Determine the [X, Y] coordinate at the center of the cell enclosing the given text.  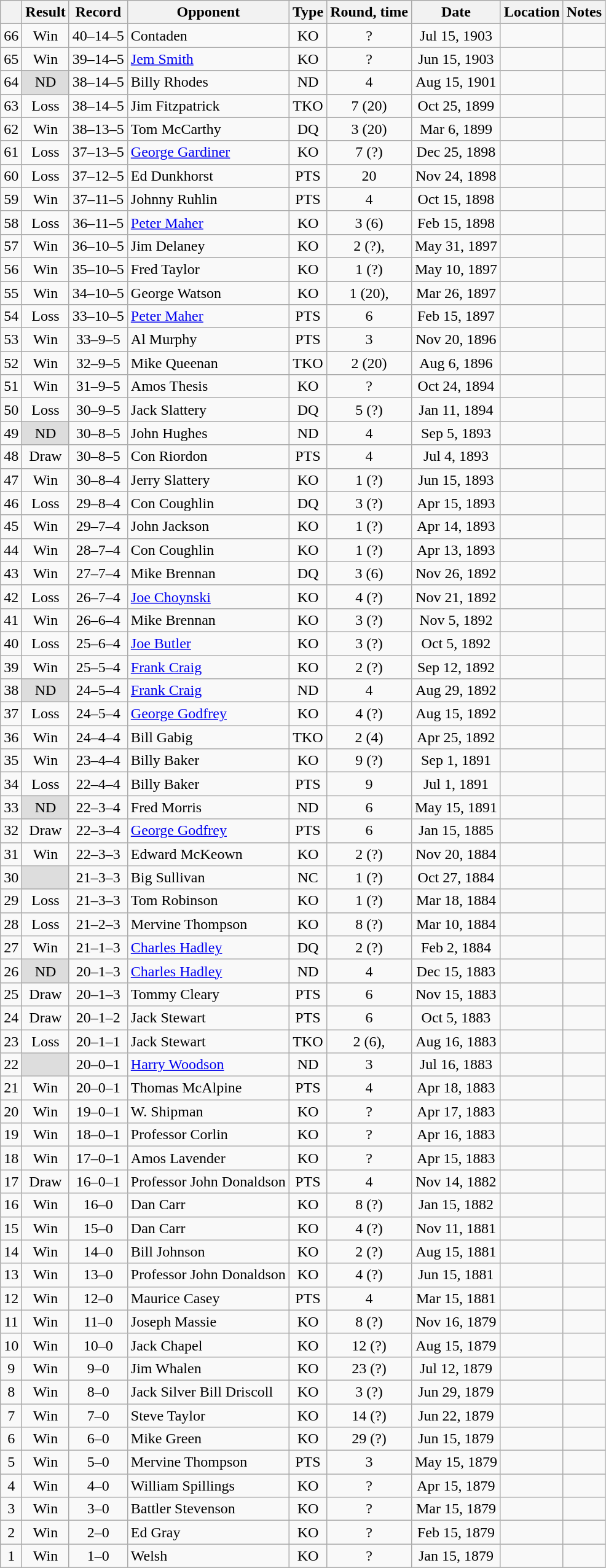
George Gardiner [208, 152]
12–0 [98, 1298]
Jem Smith [208, 59]
21–2–3 [98, 924]
Ed Dunkhorst [208, 176]
Joseph Massie [208, 1322]
62 [11, 129]
Mar 6, 1899 [456, 129]
22 [11, 1065]
22–3–3 [98, 854]
39 [11, 667]
Type [307, 12]
Mike Green [208, 1439]
11–0 [98, 1322]
2 (4) [369, 737]
45 [11, 527]
30–8–4 [98, 480]
32 [11, 831]
Jack Slattery [208, 410]
29 [11, 901]
Billy Rhodes [208, 82]
50 [11, 410]
58 [11, 222]
61 [11, 152]
55 [11, 293]
Sep 5, 1893 [456, 433]
37–12–5 [98, 176]
35–10–5 [98, 269]
8–0 [98, 1392]
16–0 [98, 1205]
Bill Gabig [208, 737]
Ed Gray [208, 1532]
Nov 20, 1896 [456, 340]
Jan 11, 1894 [456, 410]
Jul 16, 1883 [456, 1065]
24–4–4 [98, 737]
54 [11, 316]
Nov 21, 1892 [456, 597]
15–0 [98, 1228]
Jun 15, 1879 [456, 1439]
Nov 5, 1892 [456, 620]
2 (20) [369, 363]
Apr 15, 1879 [456, 1486]
Jan 15, 1882 [456, 1205]
36–10–5 [98, 246]
2–0 [98, 1532]
Aug 16, 1883 [456, 1041]
Jun 15, 1903 [456, 59]
Aug 6, 1896 [456, 363]
7 (?) [369, 152]
Mike Queenan [208, 363]
1 [11, 1556]
2 (6), [369, 1041]
2 [11, 1532]
Oct 27, 1884 [456, 877]
Big Sullivan [208, 877]
Mar 18, 1884 [456, 901]
25–5–4 [98, 667]
Location [532, 12]
29–8–4 [98, 503]
Mar 15, 1881 [456, 1298]
Jan 15, 1885 [456, 831]
51 [11, 386]
12 (?) [369, 1345]
11 [11, 1322]
Tom Robinson [208, 901]
29 (?) [369, 1439]
Feb 15, 1879 [456, 1532]
52 [11, 363]
Feb 2, 1884 [456, 947]
13 [11, 1275]
17–0–1 [98, 1158]
23 [11, 1041]
18 [11, 1158]
Nov 11, 1881 [456, 1228]
Jun 15, 1893 [456, 480]
Jan 15, 1879 [456, 1556]
Jul 12, 1879 [456, 1368]
9–0 [98, 1368]
59 [11, 199]
Nov 24, 1898 [456, 176]
41 [11, 620]
Apr 14, 1893 [456, 527]
Round, time [369, 12]
Jun 22, 1879 [456, 1415]
NC [307, 877]
Fred Morris [208, 807]
31 [11, 854]
7 [11, 1415]
23–4–4 [98, 761]
Date [456, 12]
Aug 15, 1879 [456, 1345]
Nov 14, 1882 [456, 1182]
31–9–5 [98, 386]
Nov 20, 1884 [456, 854]
13–0 [98, 1275]
39–14–5 [98, 59]
Johnny Ruhlin [208, 199]
8 [11, 1392]
John Hughes [208, 433]
42 [11, 597]
Al Murphy [208, 340]
Record [98, 12]
Nov 15, 1883 [456, 994]
36 [11, 737]
Joe Butler [208, 643]
21–1–3 [98, 947]
36–11–5 [98, 222]
Oct 24, 1894 [456, 386]
63 [11, 106]
Fred Taylor [208, 269]
15 [11, 1228]
34 [11, 784]
1 (20), [369, 293]
Dec 15, 1883 [456, 971]
5–0 [98, 1462]
37–11–5 [98, 199]
Nov 26, 1892 [456, 573]
Tom McCarthy [208, 129]
9 (?) [369, 761]
Harry Woodson [208, 1065]
Jim Whalen [208, 1368]
32–9–5 [98, 363]
10–0 [98, 1345]
46 [11, 503]
49 [11, 433]
Jerry Slattery [208, 480]
May 31, 1897 [456, 246]
19–0–1 [98, 1111]
20–1–2 [98, 1017]
28–7–4 [98, 550]
64 [11, 82]
56 [11, 269]
20–1–1 [98, 1041]
16 [11, 1205]
26–7–4 [98, 597]
Apr 16, 1883 [456, 1135]
5 [11, 1462]
47 [11, 480]
33–10–5 [98, 316]
65 [11, 59]
24 [11, 1017]
Oct 5, 1892 [456, 643]
Jun 29, 1879 [456, 1392]
21 [11, 1088]
Jack Silver Bill Driscoll [208, 1392]
Battler Stevenson [208, 1509]
35 [11, 761]
Amos Lavender [208, 1158]
44 [11, 550]
26 [11, 971]
53 [11, 340]
5 (?) [369, 410]
John Jackson [208, 527]
17 [11, 1182]
40–14–5 [98, 36]
Steve Taylor [208, 1415]
25–6–4 [98, 643]
7 (20) [369, 106]
Thomas McAlpine [208, 1088]
Aug 29, 1892 [456, 691]
27–7–4 [98, 573]
Aug 15, 1881 [456, 1252]
14 (?) [369, 1415]
Sep 12, 1892 [456, 667]
W. Shipman [208, 1111]
30 [11, 877]
George Watson [208, 293]
Jul 15, 1903 [456, 36]
Apr 17, 1883 [456, 1111]
1–0 [98, 1556]
16–0–1 [98, 1182]
Jul 1, 1891 [456, 784]
38–13–5 [98, 129]
Con Riordon [208, 457]
2 (?), [369, 246]
3–0 [98, 1509]
Contaden [208, 36]
Professor Corlin [208, 1135]
33 [11, 807]
Oct 25, 1899 [456, 106]
7–0 [98, 1415]
William Spillings [208, 1486]
Aug 15, 1901 [456, 82]
3 (20) [369, 129]
May 15, 1879 [456, 1462]
Oct 5, 1883 [456, 1017]
Feb 15, 1897 [456, 316]
29–7–4 [98, 527]
37 [11, 714]
Result [45, 12]
Jim Fitzpatrick [208, 106]
26–6–4 [98, 620]
Apr 15, 1883 [456, 1158]
23 (?) [369, 1368]
Maurice Casey [208, 1298]
Mar 15, 1879 [456, 1509]
Amos Thesis [208, 386]
Jun 15, 1881 [456, 1275]
34–10–5 [98, 293]
Nov 16, 1879 [456, 1322]
May 15, 1891 [456, 807]
27 [11, 947]
12 [11, 1298]
14 [11, 1252]
Jim Delaney [208, 246]
33–9–5 [98, 340]
43 [11, 573]
Oct 15, 1898 [456, 199]
37–13–5 [98, 152]
Tommy Cleary [208, 994]
18–0–1 [98, 1135]
60 [11, 176]
22–4–4 [98, 784]
25 [11, 994]
48 [11, 457]
Jul 4, 1893 [456, 457]
14–0 [98, 1252]
30–9–5 [98, 410]
40 [11, 643]
Aug 15, 1892 [456, 714]
6–0 [98, 1439]
Dec 25, 1898 [456, 152]
4–0 [98, 1486]
66 [11, 36]
Jack Chapel [208, 1345]
Notes [584, 12]
Opponent [208, 12]
10 [11, 1345]
Sep 1, 1891 [456, 761]
Edward McKeown [208, 854]
Feb 15, 1898 [456, 222]
Apr 15, 1893 [456, 503]
Apr 25, 1892 [456, 737]
May 10, 1897 [456, 269]
Bill Johnson [208, 1252]
19 [11, 1135]
57 [11, 246]
Apr 13, 1893 [456, 550]
Apr 18, 1883 [456, 1088]
Welsh [208, 1556]
Mar 10, 1884 [456, 924]
Mar 26, 1897 [456, 293]
Joe Choynski [208, 597]
38 [11, 691]
28 [11, 924]
